Locate the cell with the specified text and output its (X, Y) center coordinate. 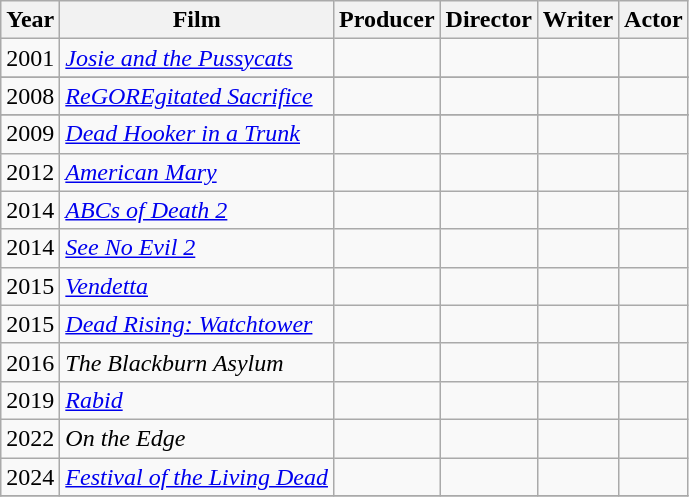
2008 (30, 96)
ABCs of Death 2 (197, 210)
2024 (30, 477)
Festival of the Living Dead (197, 477)
Dead Rising: Watchtower (197, 324)
Director (488, 20)
Writer (578, 20)
2012 (30, 172)
Actor (654, 20)
2019 (30, 400)
2001 (30, 58)
See No Evil 2 (197, 248)
Producer (386, 20)
Vendetta (197, 286)
The Blackburn Asylum (197, 362)
Film (197, 20)
ReGOREgitated Sacrifice (197, 96)
Josie and the Pussycats (197, 58)
On the Edge (197, 438)
Year (30, 20)
Dead Hooker in a Trunk (197, 134)
2016 (30, 362)
American Mary (197, 172)
Rabid (197, 400)
2009 (30, 134)
2022 (30, 438)
